Return the [X, Y] coordinate for the center point of the cell that contains the specified text.  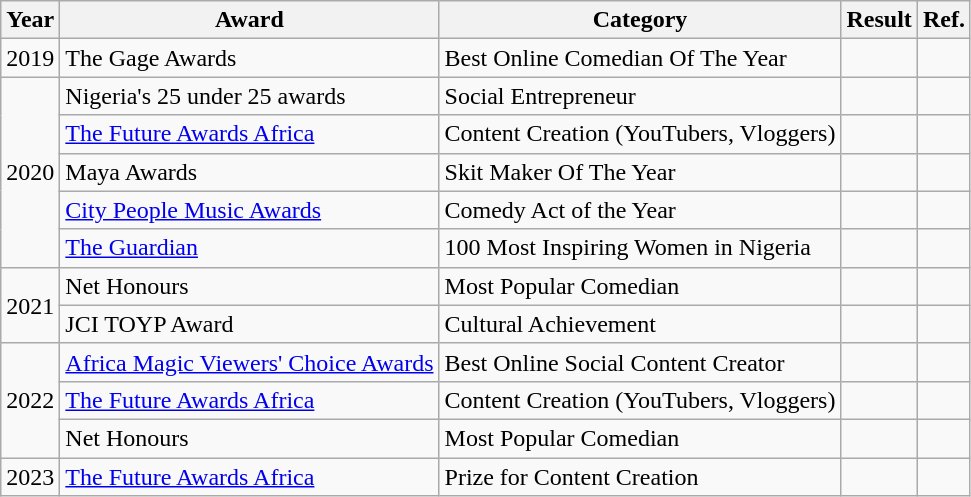
Award [250, 20]
Ref. [944, 20]
Comedy Act of the Year [640, 210]
Nigeria's 25 under 25 awards [250, 96]
Skit Maker Of The Year [640, 172]
Africa Magic Viewers' Choice Awards [250, 362]
2023 [30, 477]
Result [879, 20]
2022 [30, 400]
2021 [30, 305]
Maya Awards [250, 172]
Social Entrepreneur [640, 96]
The Guardian [250, 248]
The Gage Awards [250, 58]
JCI TOYP Award [250, 324]
Category [640, 20]
Best Online Social Content Creator [640, 362]
Year [30, 20]
Prize for Content Creation [640, 477]
100 Most Inspiring Women in Nigeria [640, 248]
2019 [30, 58]
2020 [30, 172]
Best Online Comedian Of The Year [640, 58]
City People Music Awards [250, 210]
Cultural Achievement [640, 324]
